Identify which cell holds the provided text, then report its [x, y] central coordinate. 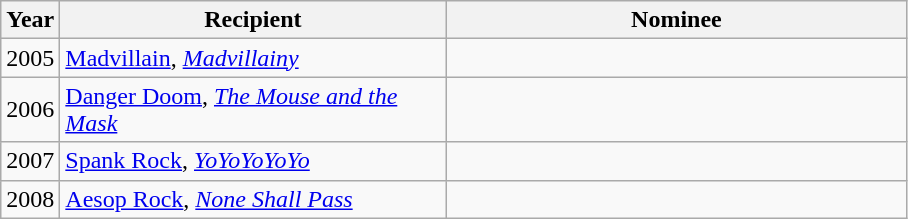
Spank Rock, YoYoYoYoYo [253, 161]
Nominee [676, 20]
Madvillain, Madvillainy [253, 58]
2007 [30, 161]
Aesop Rock, None Shall Pass [253, 199]
2008 [30, 199]
Year [30, 20]
2006 [30, 110]
Recipient [253, 20]
2005 [30, 58]
Danger Doom, The Mouse and the Mask [253, 110]
